Extract the (x, y) coordinate from the center of the cell holding the provided text.  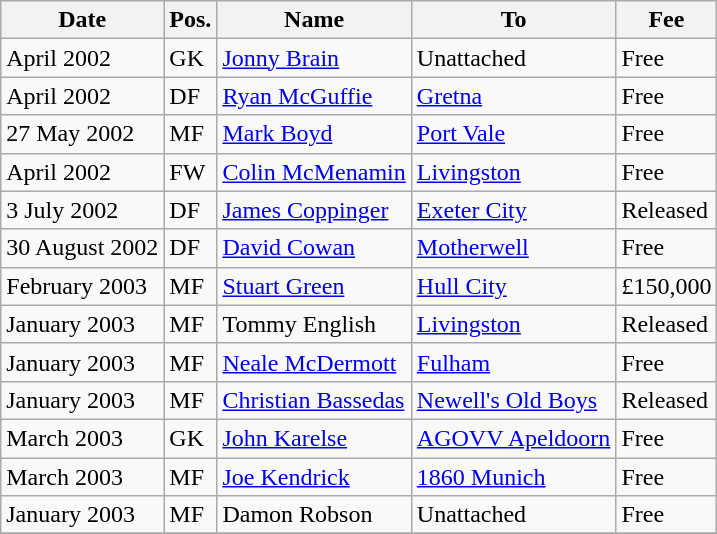
Colin McMenamin (314, 172)
1860 Munich (514, 477)
David Cowan (314, 248)
Tommy English (314, 324)
Jonny Brain (314, 58)
30 August 2002 (82, 248)
£150,000 (666, 286)
3 July 2002 (82, 210)
Fee (666, 20)
Fulham (514, 362)
Pos. (190, 20)
Gretna (514, 96)
John Karelse (314, 438)
Port Vale (514, 134)
Date (82, 20)
Stuart Green (314, 286)
James Coppinger (314, 210)
Ryan McGuffie (314, 96)
FW (190, 172)
Newell's Old Boys (514, 400)
Mark Boyd (314, 134)
Damon Robson (314, 515)
Name (314, 20)
AGOVV Apeldoorn (514, 438)
Hull City (514, 286)
Exeter City (514, 210)
To (514, 20)
27 May 2002 (82, 134)
Joe Kendrick (314, 477)
Neale McDermott (314, 362)
Christian Bassedas (314, 400)
February 2003 (82, 286)
Motherwell (514, 248)
